Return (X, Y) of the center of cell containing provided text 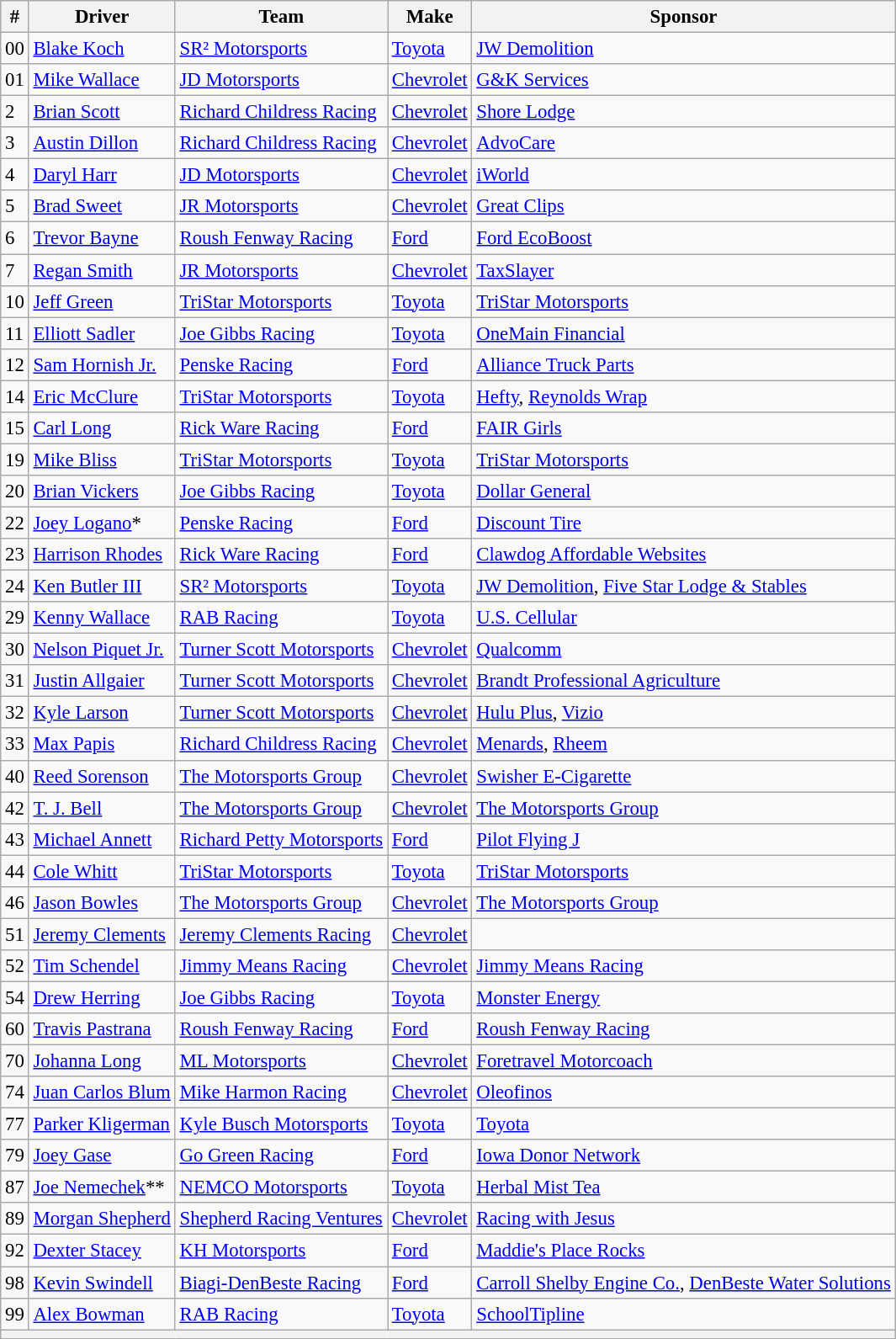
Sponsor (683, 17)
52 (15, 966)
JW Demolition, Five Star Lodge & Stables (683, 587)
10 (15, 301)
15 (15, 428)
Juan Carlos Blum (102, 1092)
Team (281, 17)
Great Clips (683, 206)
Monster Energy (683, 997)
74 (15, 1092)
99 (15, 1314)
Kyle Busch Motorsports (281, 1124)
Kenny Wallace (102, 618)
51 (15, 934)
01 (15, 80)
Discount Tire (683, 523)
24 (15, 587)
SchoolTipline (683, 1314)
89 (15, 1219)
Shore Lodge (683, 112)
Joey Gase (102, 1156)
30 (15, 650)
32 (15, 713)
ML Motorsports (281, 1061)
Brandt Professional Agriculture (683, 681)
Elliott Sadler (102, 333)
Daryl Harr (102, 175)
Racing with Jesus (683, 1219)
Richard Petty Motorsports (281, 839)
Brad Sweet (102, 206)
Joey Logano* (102, 523)
Jeff Green (102, 301)
2 (15, 112)
Drew Herring (102, 997)
Menards, Rheem (683, 745)
54 (15, 997)
Johanna Long (102, 1061)
Oleofinos (683, 1092)
Brian Scott (102, 112)
Reed Sorenson (102, 776)
Eric McClure (102, 396)
Mike Wallace (102, 80)
iWorld (683, 175)
Cole Whitt (102, 871)
44 (15, 871)
20 (15, 491)
Qualcomm (683, 650)
JW Demolition (683, 49)
79 (15, 1156)
Kevin Swindell (102, 1283)
Joe Nemechek** (102, 1188)
Shepherd Racing Ventures (281, 1219)
KH Motorsports (281, 1251)
87 (15, 1188)
Morgan Shepherd (102, 1219)
Hulu Plus, Vizio (683, 713)
Biagi-DenBeste Racing (281, 1283)
Carroll Shelby Engine Co., DenBeste Water Solutions (683, 1283)
Make (429, 17)
NEMCO Motorsports (281, 1188)
Go Green Racing (281, 1156)
3 (15, 143)
Harrison Rhodes (102, 555)
Sam Hornish Jr. (102, 364)
Clawdog Affordable Websites (683, 555)
Kyle Larson (102, 713)
U.S. Cellular (683, 618)
00 (15, 49)
5 (15, 206)
77 (15, 1124)
Ford EcoBoost (683, 238)
46 (15, 903)
Foretravel Motorcoach (683, 1061)
Justin Allgaier (102, 681)
AdvoCare (683, 143)
Herbal Mist Tea (683, 1188)
Parker Kligerman (102, 1124)
Mike Harmon Racing (281, 1092)
FAIR Girls (683, 428)
7 (15, 270)
# (15, 17)
Carl Long (102, 428)
Blake Koch (102, 49)
G&K Services (683, 80)
T. J. Bell (102, 808)
Trevor Bayne (102, 238)
40 (15, 776)
Driver (102, 17)
Ken Butler III (102, 587)
70 (15, 1061)
98 (15, 1283)
TaxSlayer (683, 270)
Iowa Donor Network (683, 1156)
Michael Annett (102, 839)
Alex Bowman (102, 1314)
Nelson Piquet Jr. (102, 650)
Dollar General (683, 491)
33 (15, 745)
Maddie's Place Rocks (683, 1251)
31 (15, 681)
Travis Pastrana (102, 1029)
4 (15, 175)
29 (15, 618)
6 (15, 238)
Mike Bliss (102, 460)
Jeremy Clements Racing (281, 934)
14 (15, 396)
Swisher E-Cigarette (683, 776)
92 (15, 1251)
11 (15, 333)
60 (15, 1029)
Max Papis (102, 745)
Hefty, Reynolds Wrap (683, 396)
Brian Vickers (102, 491)
OneMain Financial (683, 333)
Jason Bowles (102, 903)
Tim Schendel (102, 966)
Alliance Truck Parts (683, 364)
Austin Dillon (102, 143)
Regan Smith (102, 270)
Dexter Stacey (102, 1251)
Jeremy Clements (102, 934)
23 (15, 555)
19 (15, 460)
43 (15, 839)
42 (15, 808)
12 (15, 364)
22 (15, 523)
Pilot Flying J (683, 839)
